Identify which cell holds the provided text, then report its (X, Y) central coordinate. 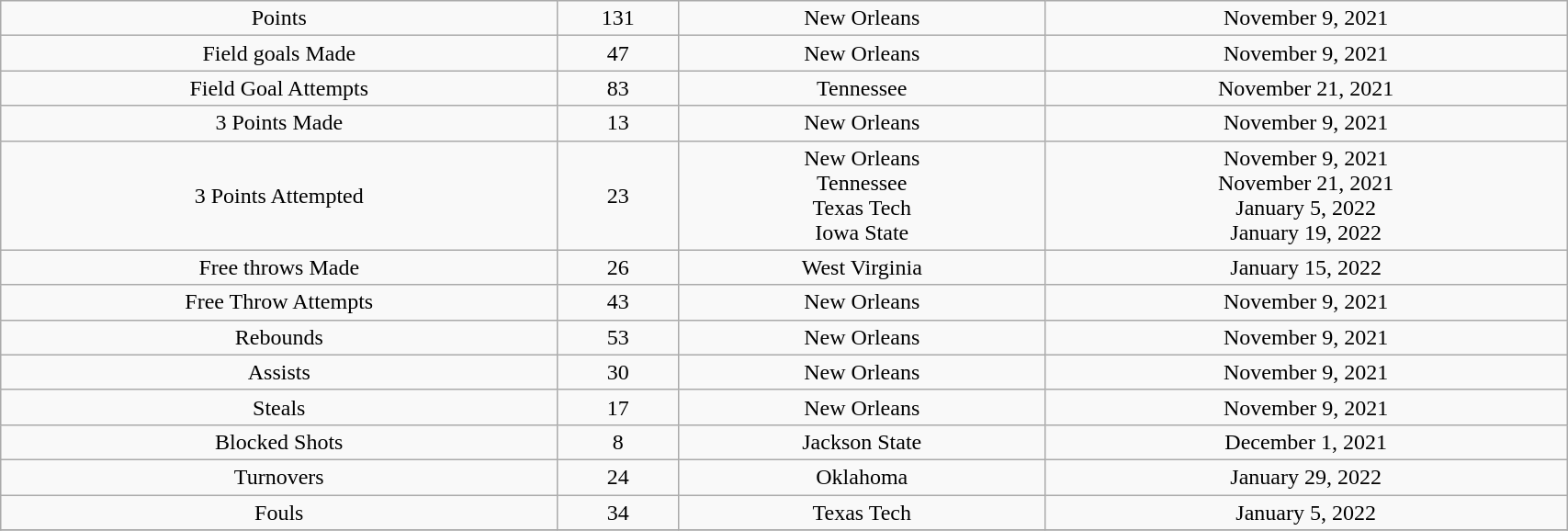
Points (279, 18)
53 (618, 337)
Fouls (279, 512)
83 (618, 88)
26 (618, 267)
8 (618, 442)
Free throws Made (279, 267)
Field Goal Attempts (279, 88)
23 (618, 195)
Blocked Shots (279, 442)
New OrleansTennesseeTexas TechIowa State (862, 195)
November 9, 2021November 21, 2021January 5, 2022January 19, 2022 (1306, 195)
47 (618, 53)
3 Points Made (279, 123)
Field goals Made (279, 53)
January 5, 2022 (1306, 512)
Tennessee (862, 88)
December 1, 2021 (1306, 442)
Assists (279, 372)
Turnovers (279, 477)
Texas Tech (862, 512)
30 (618, 372)
Oklahoma (862, 477)
Jackson State (862, 442)
13 (618, 123)
November 21, 2021 (1306, 88)
24 (618, 477)
West Virginia (862, 267)
January 15, 2022 (1306, 267)
34 (618, 512)
3 Points Attempted (279, 195)
January 29, 2022 (1306, 477)
17 (618, 407)
Rebounds (279, 337)
131 (618, 18)
Steals (279, 407)
43 (618, 302)
Free Throw Attempts (279, 302)
